Search for the cell housing the specified text and yield its (x, y) center coordinate. 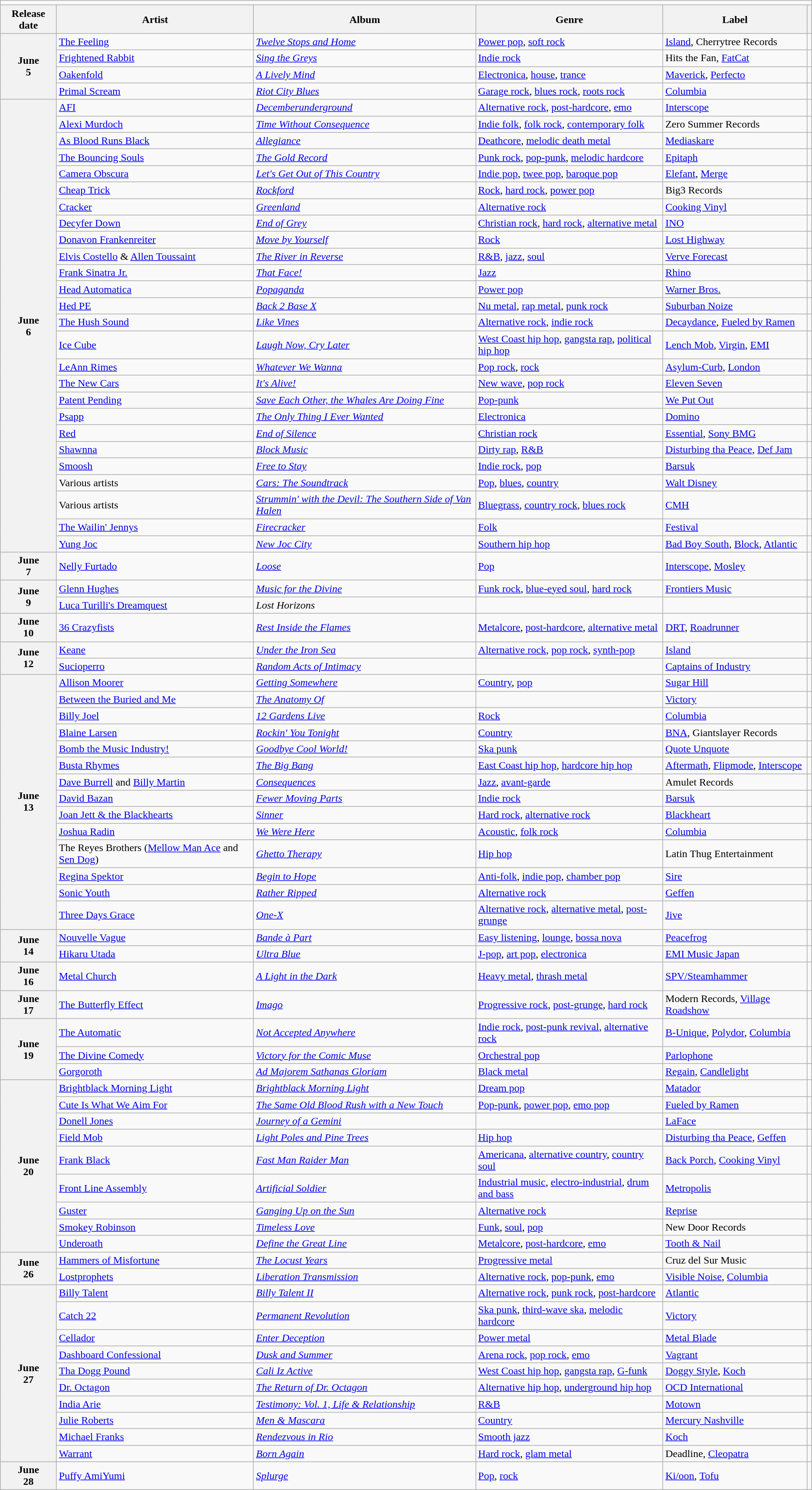
Artist (155, 19)
That Face! (365, 273)
June16 (29, 976)
Indie pop, twee pop, baroque pop (570, 174)
Rockin' You Tonight (365, 732)
Rest Inside the Flames (365, 627)
Eleven Seven (735, 383)
A Light in the Dark (365, 976)
Free to Stay (365, 466)
Hed PE (155, 306)
It's Alive! (365, 383)
Folk (570, 527)
Strummin' with the Devil: The Southern Side of Van Halen (365, 505)
Yung Joc (155, 544)
Power metal (570, 1338)
The Only Thing I Ever Wanted (365, 416)
Reprise (735, 1211)
Maverick, Perfecto (735, 75)
Deathcore, melodic death metal (570, 141)
Popaganda (365, 289)
West Coast hip hop, gangsta rap, political hip hop (570, 344)
Quote Unquote (735, 749)
Consequences (365, 782)
June10 (29, 627)
INO (735, 223)
Psapp (155, 416)
Guster (155, 1211)
Bluegrass, country rock, blues rock (570, 505)
Underoath (155, 1244)
Music for the Divine (365, 589)
Patent Pending (155, 400)
Permanent Revolution (365, 1315)
Luca Turilli's Dreamquest (155, 605)
Verve Forecast (735, 256)
Nu metal, rap metal, punk rock (570, 306)
Back Porch, Cooking Vinyl (735, 1160)
Electronica, house, trance (570, 75)
Fast Man Raider Man (365, 1160)
Dirty rap, R&B (570, 449)
Smoosh (155, 466)
Busta Rhymes (155, 765)
Alternative rock, pop rock, synth-pop (570, 650)
Decemberunderground (365, 108)
Front Line Assembly (155, 1189)
EMI Music Japan (735, 954)
Rockford (365, 190)
Motown (735, 1404)
Walt Disney (735, 483)
Smooth jazz (570, 1437)
Rendezvous in Rio (365, 1437)
Domino (735, 416)
OCD International (735, 1387)
The River in Reverse (365, 256)
Mediaskare (735, 141)
Field Mob (155, 1138)
June20 (29, 1166)
Modern Records, Village Roadshow (735, 1005)
Southern hip hop (570, 544)
Cheap Trick (155, 190)
A Lively Mind (365, 75)
R&B (570, 1404)
36 Crazyfists (155, 627)
Suburban Noize (735, 306)
Release date (29, 19)
Nelly Furtado (155, 567)
Red (155, 433)
June27 (29, 1373)
Interscope (735, 108)
Pop (570, 567)
Genre (570, 19)
The Gold Record (365, 157)
Save Each Other, the Whales Are Doing Fine (365, 400)
As Blood Runs Black (155, 141)
Mercury Nashville (735, 1421)
Riot City Blues (365, 91)
Michael Franks (155, 1437)
Laugh Now, Cry Later (365, 344)
The Wailin' Jennys (155, 527)
Regina Spektor (155, 876)
Firecracker (365, 527)
Ska punk (570, 749)
Latin Thug Entertainment (735, 854)
Pop rock, rock (570, 367)
Billy Talent (155, 1293)
Lench Mob, Virgin, EMI (735, 344)
Regain, Candlelight (735, 1071)
Puffy AmiYumi (155, 1476)
Under the Iron Sea (365, 650)
Epitaph (735, 157)
Born Again (365, 1454)
Doggy Style, Koch (735, 1371)
The Same Old Blood Rush with a New Touch (365, 1105)
The Hush Sound (155, 322)
Artificial Soldier (365, 1189)
Donavon Frankenreiter (155, 240)
Rather Ripped (365, 893)
Define the Great Line (365, 1244)
New Joc City (365, 544)
R&B, jazz, soul (570, 256)
Heavy metal, thrash metal (570, 976)
Block Music (365, 449)
June19 (29, 1049)
Pop-punk, power pop, emo pop (570, 1105)
Label (735, 19)
Hikaru Utada (155, 954)
Frightened Rabbit (155, 58)
Anti-folk, indie pop, chamber pop (570, 876)
Warrant (155, 1454)
Alternative rock, punk rock, post-hardcore (570, 1293)
Koch (735, 1437)
Big3 Records (735, 190)
Alexi Murdoch (155, 124)
Disturbing tha Peace, Geffen (735, 1138)
Amulet Records (735, 782)
June14 (29, 946)
Cars: The Soundtrack (365, 483)
June13 (29, 802)
Splurge (365, 1476)
Decyfer Down (155, 223)
Random Acts of Intimacy (365, 666)
Hits the Fan, FatCat (735, 58)
Frank Black (155, 1160)
Ska punk, third-wave ska, melodic hardcore (570, 1315)
New Door Records (735, 1227)
Pop-punk (570, 400)
Head Automatica (155, 289)
India Arie (155, 1404)
Bande à Part (365, 937)
We Put Out (735, 400)
David Bazan (155, 799)
Shawnna (155, 449)
Ultra Blue (365, 954)
Donell Jones (155, 1121)
LaFace (735, 1121)
Julie Roberts (155, 1421)
The Return of Dr. Octagon (365, 1387)
Christian rock, hard rock, alternative metal (570, 223)
Hard rock, glam metal (570, 1454)
Dr. Octagon (155, 1387)
Alternative rock, post-hardcore, emo (570, 108)
Cracker (155, 207)
Jazz (570, 273)
Parlophone (735, 1055)
Back 2 Base X (365, 306)
The Reyes Brothers (Mellow Man Ace and Sen Dog) (155, 854)
SPV/Steamhammer (735, 976)
Cellador (155, 1338)
Dream pop (570, 1088)
Imago (365, 1005)
Move by Yourself (365, 240)
Joan Jett & the Blackhearts (155, 815)
One-X (365, 915)
Billy Talent II (365, 1293)
LeAnn Rimes (155, 367)
Metal Blade (735, 1338)
Progressive metal (570, 1260)
Joshua Radin (155, 832)
June7 (29, 567)
Allison Moorer (155, 683)
Ice Cube (155, 344)
Garage rock, blues rock, roots rock (570, 91)
Alternative rock, pop-punk, emo (570, 1277)
Album (365, 19)
Elvis Costello & Allen Toussaint (155, 256)
Time Without Consequence (365, 124)
Lost Horizons (365, 605)
Gorgoroth (155, 1071)
Catch 22 (155, 1315)
The Bouncing Souls (155, 157)
B-Unique, Polydor, Columbia (735, 1032)
Alternative rock, indie rock (570, 322)
Interscope, Mosley (735, 567)
Jazz, avant-garde (570, 782)
Dusk and Summer (365, 1354)
Timeless Love (365, 1227)
Orchestral pop (570, 1055)
Men & Mascara (365, 1421)
Sugar Hill (735, 683)
Dave Burrell and Billy Martin (155, 782)
Power pop, soft rock (570, 42)
Metal Church (155, 976)
Goodbye Cool World! (365, 749)
Sinner (365, 815)
Let's Get Out of This Country (365, 174)
Three Days Grace (155, 915)
Decaydance, Fueled by Ramen (735, 322)
Keane (155, 650)
Billy Joel (155, 716)
Metalcore, post-hardcore, emo (570, 1244)
End of Grey (365, 223)
Atlantic (735, 1293)
Greenland (365, 207)
Primal Scream (155, 91)
Like Vines (365, 322)
Cute Is What We Aim For (155, 1105)
Getting Somewhere (365, 683)
Alternative hip hop, underground hip hop (570, 1387)
Ganging Up on the Sun (365, 1211)
Sire (735, 876)
Fewer Moving Parts (365, 799)
Arena rock, pop rock, emo (570, 1354)
June5 (29, 66)
Industrial music, electro-industrial, drum and bass (570, 1189)
Sing the Greys (365, 58)
Frank Sinatra Jr. (155, 273)
Sucioperro (155, 666)
Hammers of Misfortune (155, 1260)
Cooking Vinyl (735, 207)
Fueled by Ramen (735, 1105)
End of Silence (365, 433)
Glenn Hughes (155, 589)
Geffen (735, 893)
Funk, soul, pop (570, 1227)
Indie folk, folk rock, contemporary folk (570, 124)
Enter Deception (365, 1338)
June17 (29, 1005)
BNA, Giantslayer Records (735, 732)
Deadline, Cleopatra (735, 1454)
Indie rock, post-punk revival, alternative rock (570, 1032)
June6 (29, 326)
Oakenfold (155, 75)
Aftermath, Flipmode, Interscope (735, 765)
J-pop, art pop, electronica (570, 954)
Allegiance (365, 141)
June26 (29, 1268)
Whatever We Wanna (365, 367)
Blackheart (735, 815)
Americana, alternative country, country soul (570, 1160)
Begin to Hope (365, 876)
Bad Boy South, Block, Atlantic (735, 544)
Cruz del Sur Music (735, 1260)
June9 (29, 597)
Journey of a Gemini (365, 1121)
Frontiers Music (735, 589)
Lost Highway (735, 240)
The New Cars (155, 383)
Loose (365, 567)
Victory for the Comic Muse (365, 1055)
Rhino (735, 273)
Camera Obscura (155, 174)
The Automatic (155, 1032)
Liberation Transmission (365, 1277)
The Anatomy Of (365, 699)
Matador (735, 1088)
Tooth & Nail (735, 1244)
Bomb the Music Industry! (155, 749)
Cali Iz Active (365, 1371)
Easy listening, lounge, bossa nova (570, 937)
Festival (735, 527)
Testimony: Vol. 1, Life & Relationship (365, 1404)
Country, pop (570, 683)
Peacefrog (735, 937)
Between the Buried and Me (155, 699)
Warner Bros. (735, 289)
West Coast hip hop, gangsta rap, G-funk (570, 1371)
Disturbing tha Peace, Def Jam (735, 449)
June12 (29, 658)
Christian rock (570, 433)
Essential, Sony BMG (735, 433)
Elefant, Merge (735, 174)
Rock, hard rock, power pop (570, 190)
Nouvelle Vague (155, 937)
Progressive rock, post-grunge, hard rock (570, 1005)
Hard rock, alternative rock (570, 815)
Ad Majorem Sathanas Gloriam (365, 1071)
Punk rock, pop-punk, melodic hardcore (570, 157)
June28 (29, 1476)
The Feeling (155, 42)
Dashboard Confessional (155, 1354)
Captains of Industry (735, 666)
We Were Here (365, 832)
Zero Summer Records (735, 124)
The Big Bang (365, 765)
Alternative rock, alternative metal, post-grunge (570, 915)
Twelve Stops and Home (365, 42)
New wave, pop rock (570, 383)
Electronica (570, 416)
Island, Cherrytree Records (735, 42)
DRT, Roadrunner (735, 627)
CMH (735, 505)
Pop, blues, country (570, 483)
12 Gardens Live (365, 716)
The Butterfly Effect (155, 1005)
Asylum-Curb, London (735, 367)
East Coast hip hop, hardcore hip hop (570, 765)
Metropolis (735, 1189)
Jive (735, 915)
Smokey Robinson (155, 1227)
The Locust Years (365, 1260)
Tha Dogg Pound (155, 1371)
Not Accepted Anywhere (365, 1032)
AFI (155, 108)
Lostprophets (155, 1277)
Light Poles and Pine Trees (365, 1138)
Sonic Youth (155, 893)
Metalcore, post-hardcore, alternative metal (570, 627)
Vagrant (735, 1354)
Funk rock, blue-eyed soul, hard rock (570, 589)
Blaine Larsen (155, 732)
Indie rock, pop (570, 466)
Acoustic, folk rock (570, 832)
The Divine Comedy (155, 1055)
Pop, rock (570, 1476)
Island (735, 650)
Power pop (570, 289)
Black metal (570, 1071)
Visible Noise, Columbia (735, 1277)
Ghetto Therapy (365, 854)
Ki/oon, Tofu (735, 1476)
